Pinpoint the cell where the given text exists, returning its (X, Y) midpoint coordinate. 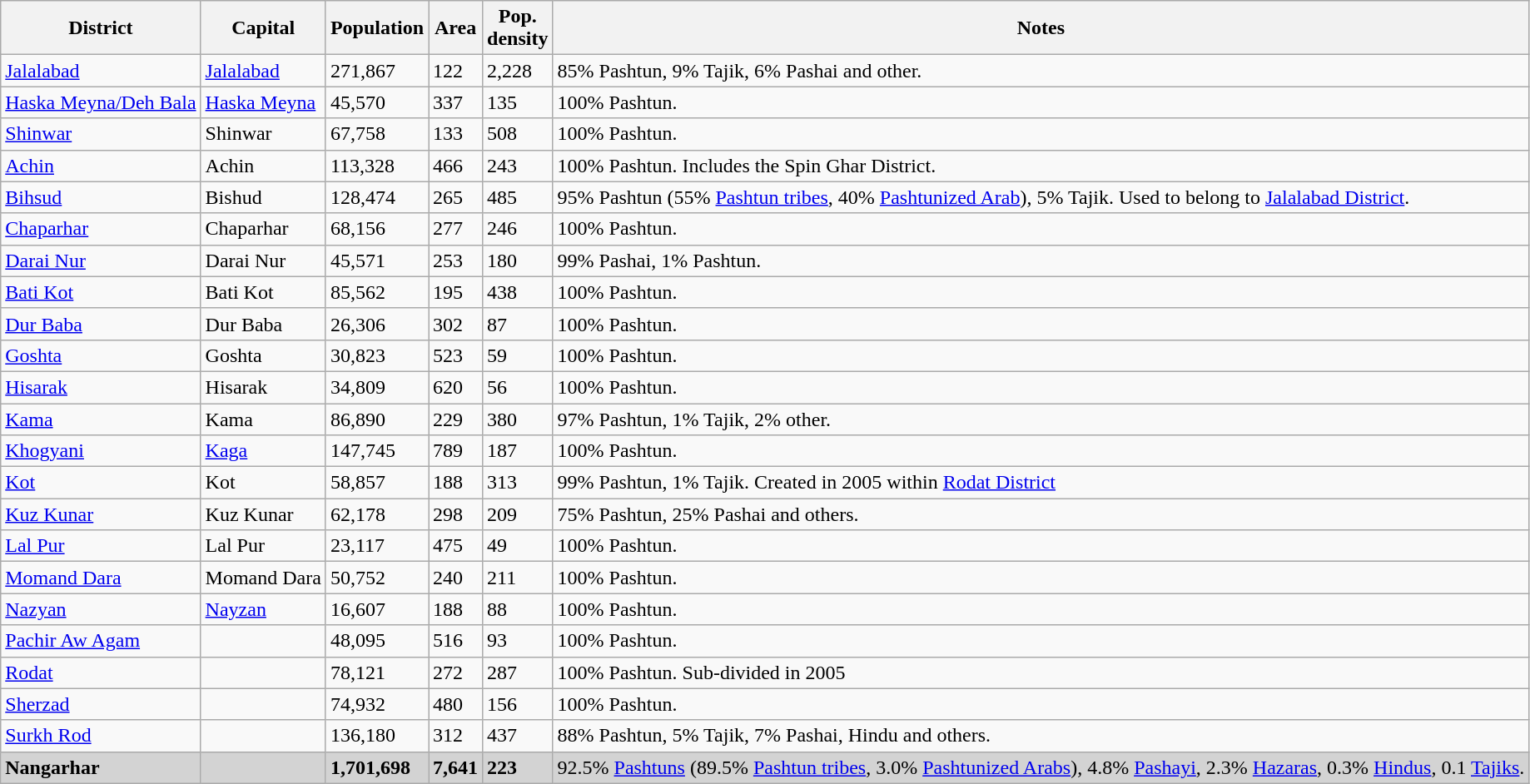
480 (456, 704)
516 (456, 641)
Notes (1041, 28)
243 (518, 166)
23,117 (376, 546)
789 (456, 451)
523 (456, 355)
Rodat (101, 672)
Nayzan (263, 609)
56 (518, 387)
26,306 (376, 324)
1,701,698 (376, 767)
68,156 (376, 229)
85,562 (376, 292)
240 (456, 578)
85% Pashtun, 9% Tajik, 6% Pashai and other. (1041, 71)
438 (518, 292)
287 (518, 672)
265 (456, 197)
122 (456, 71)
135 (518, 102)
58,857 (376, 483)
95% Pashtun (55% Pashtun tribes, 40% Pashtunized Arab), 5% Tajik. Used to belong to Jalalabad District. (1041, 197)
87 (518, 324)
59 (518, 355)
99% Pashtun, 1% Tajik. Created in 2005 within Rodat District (1041, 483)
508 (518, 134)
147,745 (376, 451)
92.5% Pashtuns (89.5% Pashtun tribes, 3.0% Pashtunized Arabs), 4.8% Pashayi, 2.3% Hazaras, 0.3% Hindus, 0.1 Tajiks. (1041, 767)
88% Pashtun, 5% Tajik, 7% Pashai, Hindu and others. (1041, 736)
187 (518, 451)
312 (456, 736)
Nangarhar (101, 767)
Capital (263, 28)
District (101, 28)
229 (456, 419)
Area (456, 28)
620 (456, 387)
313 (518, 483)
Bishud (263, 197)
74,932 (376, 704)
100% Pashtun. Sub-divided in 2005 (1041, 672)
Haska Meyna (263, 102)
16,607 (376, 609)
2,228 (518, 71)
49 (518, 546)
466 (456, 166)
211 (518, 578)
277 (456, 229)
302 (456, 324)
100% Pashtun. Includes the Spin Ghar District. (1041, 166)
195 (456, 292)
271,867 (376, 71)
62,178 (376, 514)
75% Pashtun, 25% Pashai and others. (1041, 514)
Pachir Aw Agam (101, 641)
223 (518, 767)
97% Pashtun, 1% Tajik, 2% other. (1041, 419)
113,328 (376, 166)
128,474 (376, 197)
34,809 (376, 387)
Surkh Rod (101, 736)
Population (376, 28)
30,823 (376, 355)
Khogyani (101, 451)
380 (518, 419)
7,641 (456, 767)
133 (456, 134)
45,571 (376, 261)
253 (456, 261)
78,121 (376, 672)
Pop.density (518, 28)
Bihsud (101, 197)
156 (518, 704)
337 (456, 102)
50,752 (376, 578)
298 (456, 514)
86,890 (376, 419)
136,180 (376, 736)
Nazyan (101, 609)
437 (518, 736)
Haska Meyna/Deh Bala (101, 102)
88 (518, 609)
Sherzad (101, 704)
99% Pashai, 1% Pashtun. (1041, 261)
Kaga (263, 451)
272 (456, 672)
93 (518, 641)
209 (518, 514)
45,570 (376, 102)
67,758 (376, 134)
475 (456, 546)
246 (518, 229)
485 (518, 197)
48,095 (376, 641)
180 (518, 261)
